Detect which cell encompasses the target text, then output its (X, Y) center coordinate. 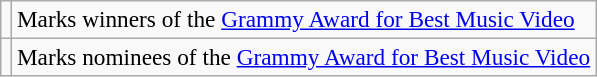
Marks winners of the Grammy Award for Best Music Video (304, 19)
Marks nominees of the Grammy Award for Best Music Video (304, 57)
